Search for the cell housing the specified text and yield its [X, Y] center coordinate. 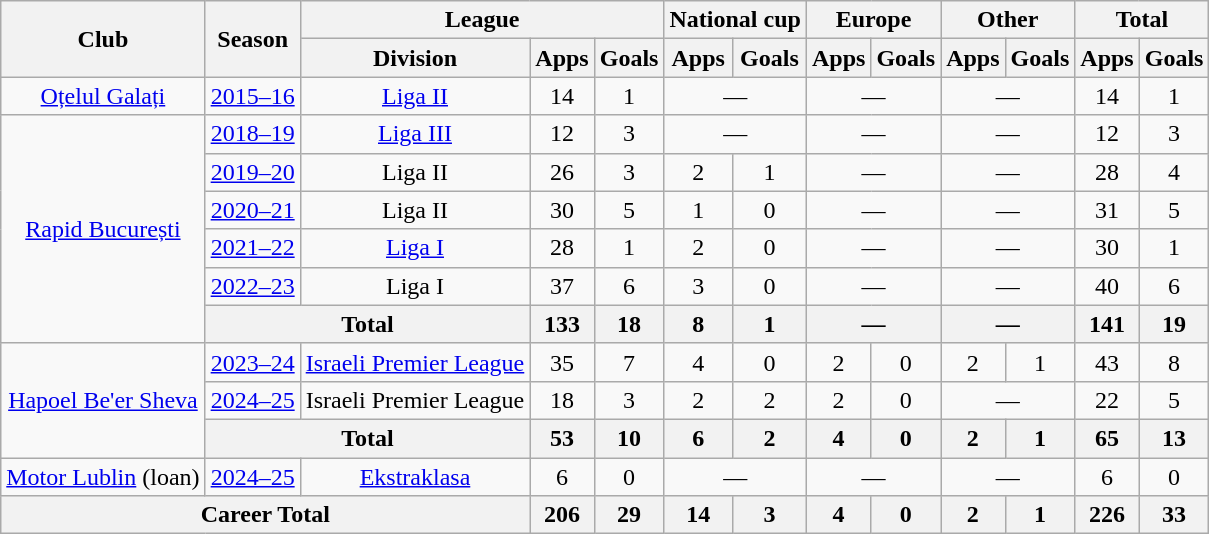
2022–23 [252, 286]
2019–20 [252, 172]
7 [629, 362]
33 [1174, 515]
10 [629, 438]
Hapoel Be'er Sheva [103, 400]
Europe [873, 20]
29 [629, 515]
2023–24 [252, 362]
35 [562, 362]
226 [1107, 515]
65 [1107, 438]
Career Total [266, 515]
2021–22 [252, 248]
National cup [735, 20]
Ekstraklasa [415, 477]
League [482, 20]
40 [1107, 286]
Liga III [415, 134]
141 [1107, 324]
Division [415, 58]
43 [1107, 362]
Oțelul Galați [103, 96]
37 [562, 286]
2015–16 [252, 96]
2020–21 [252, 210]
31 [1107, 210]
22 [1107, 400]
133 [562, 324]
Club [103, 39]
53 [562, 438]
13 [1174, 438]
206 [562, 515]
Season [252, 39]
Motor Lublin (loan) [103, 477]
Rapid București [103, 229]
26 [562, 172]
19 [1174, 324]
Other [1008, 20]
2018–19 [252, 134]
